For the text-containing cell, return its midpoint in (x, y) coordinate format. 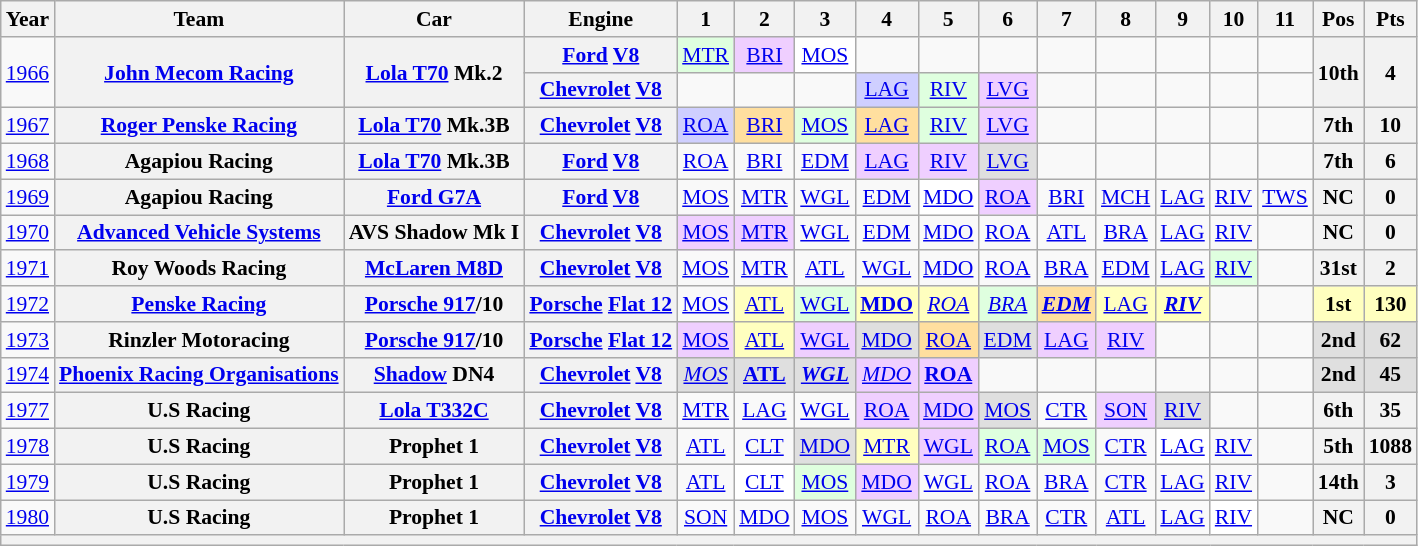
Penske Racing (199, 304)
11 (1285, 19)
1968 (28, 162)
McLaren M8D (434, 269)
1970 (28, 233)
8 (1126, 19)
AVS Shadow Mk I (434, 233)
Rinzler Motoracing (199, 340)
35 (1390, 411)
Ford G7A (434, 197)
Phoenix Racing Organisations (199, 375)
62 (1390, 340)
Car (434, 19)
6th (1338, 411)
1979 (28, 482)
Advanced Vehicle Systems (199, 233)
Roy Woods Racing (199, 269)
1967 (28, 126)
130 (1390, 304)
1st (1338, 304)
Shadow DN4 (434, 375)
Year (28, 19)
1972 (28, 304)
Pos (1338, 19)
1966 (28, 72)
1977 (28, 411)
7 (1066, 19)
Team (199, 19)
1973 (28, 340)
Pts (1390, 19)
MCH (1126, 197)
1 (706, 19)
Lola T70 Mk.2 (434, 72)
Engine (600, 19)
5th (1338, 447)
5 (948, 19)
31st (1338, 269)
1974 (28, 375)
1971 (28, 269)
9 (1182, 19)
45 (1390, 375)
1969 (28, 197)
1978 (28, 447)
Lola T332C (434, 411)
Roger Penske Racing (199, 126)
1088 (1390, 447)
1980 (28, 518)
TWS (1285, 197)
14th (1338, 482)
John Mecom Racing (199, 72)
10th (1338, 72)
